Return the [X, Y] coordinate for the center point of the cell that contains the specified text.  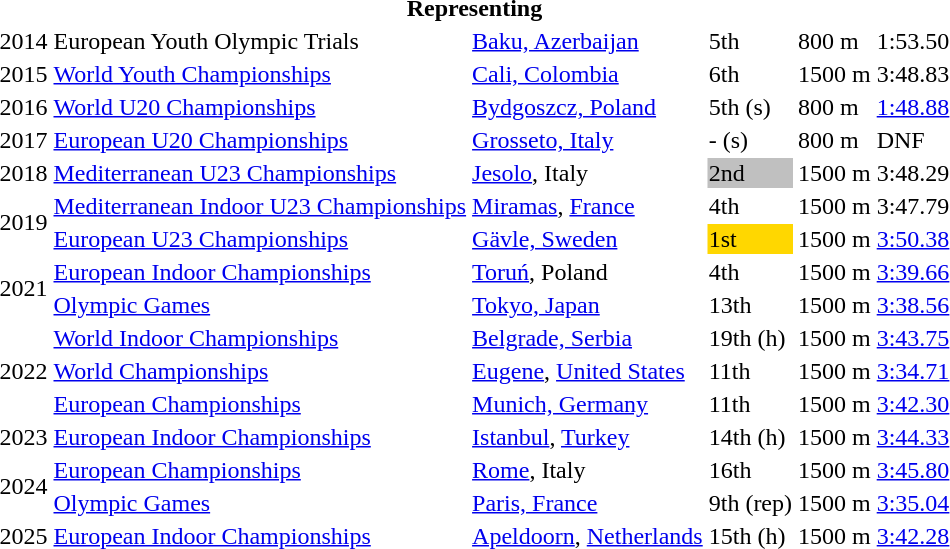
1st [750, 239]
Tokyo, Japan [588, 305]
- (s) [750, 140]
16th [750, 470]
World Youth Championships [260, 74]
European U23 Championships [260, 239]
Bydgoszcz, Poland [588, 107]
World U20 Championships [260, 107]
6th [750, 74]
Mediterranean U23 Championships [260, 173]
Baku, Azerbaijan [588, 41]
13th [750, 305]
5th [750, 41]
Jesolo, Italy [588, 173]
World Championships [260, 371]
Belgrade, Serbia [588, 338]
Paris, France [588, 503]
World Indoor Championships [260, 338]
5th (s) [750, 107]
Toruń, Poland [588, 272]
Istanbul, Turkey [588, 437]
European Youth Olympic Trials [260, 41]
Gävle, Sweden [588, 239]
Mediterranean Indoor U23 Championships [260, 206]
Rome, Italy [588, 470]
European U20 Championships [260, 140]
19th (h) [750, 338]
Eugene, United States [588, 371]
2nd [750, 173]
Grosseto, Italy [588, 140]
Miramas, France [588, 206]
Cali, Colombia [588, 74]
9th (rep) [750, 503]
Munich, Germany [588, 404]
14th (h) [750, 437]
